Return (X, Y) of the center of cell containing provided text 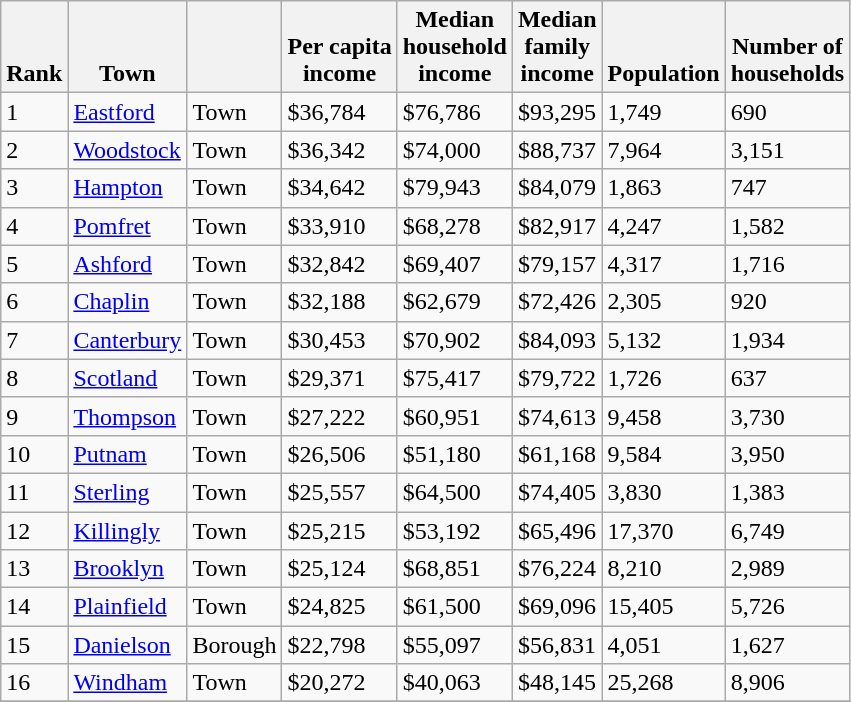
$51,180 (454, 454)
$36,784 (340, 112)
1,383 (787, 492)
3,151 (787, 150)
Ashford (128, 264)
2 (34, 150)
$93,295 (557, 112)
Scotland (128, 378)
9 (34, 416)
6,749 (787, 531)
$79,722 (557, 378)
Killingly (128, 531)
16 (34, 683)
Woodstock (128, 150)
$62,679 (454, 302)
$48,145 (557, 683)
8 (34, 378)
3 (34, 188)
747 (787, 188)
$75,417 (454, 378)
$25,124 (340, 569)
$64,500 (454, 492)
4,247 (664, 226)
Danielson (128, 645)
5 (34, 264)
7,964 (664, 150)
14 (34, 607)
$72,426 (557, 302)
3,950 (787, 454)
$61,168 (557, 454)
$61,500 (454, 607)
17,370 (664, 531)
Population (664, 47)
Medianfamilyincome (557, 47)
$26,506 (340, 454)
$55,097 (454, 645)
1,934 (787, 340)
$34,642 (340, 188)
Borough (234, 645)
920 (787, 302)
$56,831 (557, 645)
1,582 (787, 226)
Rank (34, 47)
Windham (128, 683)
8,210 (664, 569)
$32,188 (340, 302)
9,458 (664, 416)
Canterbury (128, 340)
Hampton (128, 188)
$53,192 (454, 531)
$68,278 (454, 226)
$32,842 (340, 264)
15 (34, 645)
1,863 (664, 188)
$68,851 (454, 569)
$76,786 (454, 112)
1,627 (787, 645)
4 (34, 226)
$22,798 (340, 645)
$74,405 (557, 492)
Per capitaincome (340, 47)
Number ofhouseholds (787, 47)
$24,825 (340, 607)
$79,943 (454, 188)
4,051 (664, 645)
$74,000 (454, 150)
$33,910 (340, 226)
690 (787, 112)
9,584 (664, 454)
Brooklyn (128, 569)
Medianhouseholdincome (454, 47)
1,749 (664, 112)
5,726 (787, 607)
10 (34, 454)
12 (34, 531)
$82,917 (557, 226)
4,317 (664, 264)
$70,902 (454, 340)
Chaplin (128, 302)
$76,224 (557, 569)
Thompson (128, 416)
1,716 (787, 264)
Plainfield (128, 607)
5,132 (664, 340)
1 (34, 112)
1,726 (664, 378)
$40,063 (454, 683)
2,989 (787, 569)
$60,951 (454, 416)
15,405 (664, 607)
$25,557 (340, 492)
$25,215 (340, 531)
Sterling (128, 492)
$69,407 (454, 264)
$79,157 (557, 264)
11 (34, 492)
$29,371 (340, 378)
Eastford (128, 112)
3,830 (664, 492)
Pomfret (128, 226)
3,730 (787, 416)
$65,496 (557, 531)
$36,342 (340, 150)
6 (34, 302)
$88,737 (557, 150)
$84,079 (557, 188)
13 (34, 569)
$20,272 (340, 683)
25,268 (664, 683)
Putnam (128, 454)
$74,613 (557, 416)
$30,453 (340, 340)
$27,222 (340, 416)
$84,093 (557, 340)
$69,096 (557, 607)
637 (787, 378)
2,305 (664, 302)
7 (34, 340)
8,906 (787, 683)
